Detect which cell encompasses the target text, then output its (X, Y) center coordinate. 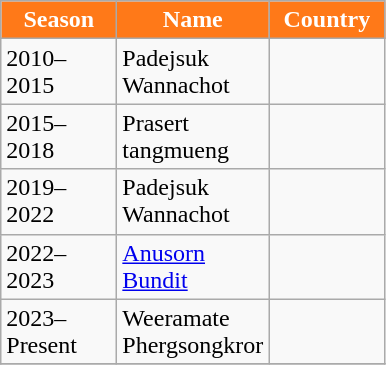
Weeramate Phergsongkror (193, 332)
Anusorn Bundit (193, 266)
2022–2023 (59, 266)
Season (59, 20)
2010–2015 (59, 72)
Name (193, 20)
2019–2022 (59, 202)
2015–2018 (59, 136)
2023–Present (59, 332)
Prasert tangmueng (193, 136)
Country (327, 20)
